Output the (X, Y) coordinate of the center of the cell containing the given text.  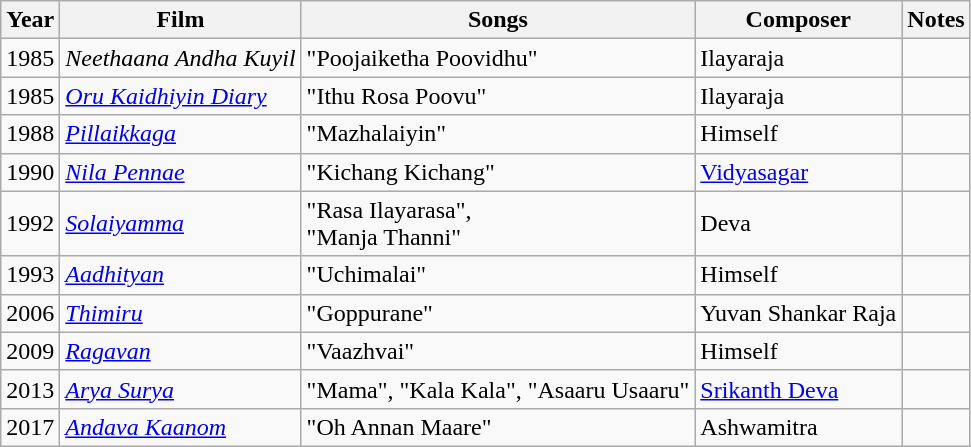
2006 (30, 313)
Pillaikkaga (180, 134)
Nila Pennae (180, 172)
1993 (30, 275)
1988 (30, 134)
2009 (30, 351)
Deva (798, 224)
Composer (798, 20)
"Mama", "Kala Kala", "Asaaru Usaaru" (498, 389)
"Vaazhvai" (498, 351)
Film (180, 20)
"Mazhalaiyin" (498, 134)
2017 (30, 427)
"Poojaiketha Poovidhu" (498, 58)
Vidyasagar (798, 172)
Solaiyamma (180, 224)
Srikanth Deva (798, 389)
"Rasa Ilayarasa","Manja Thanni" (498, 224)
Year (30, 20)
Aadhityan (180, 275)
Andava Kaanom (180, 427)
Ragavan (180, 351)
Arya Surya (180, 389)
"Kichang Kichang" (498, 172)
Neethaana Andha Kuyil (180, 58)
"Goppurane" (498, 313)
Ashwamitra (798, 427)
Yuvan Shankar Raja (798, 313)
"Ithu Rosa Poovu" (498, 96)
Thimiru (180, 313)
2013 (30, 389)
1990 (30, 172)
"Oh Annan Maare" (498, 427)
1992 (30, 224)
Songs (498, 20)
Oru Kaidhiyin Diary (180, 96)
Notes (936, 20)
"Uchimalai" (498, 275)
